Output the [x, y] coordinate of the center of the cell containing the given text.  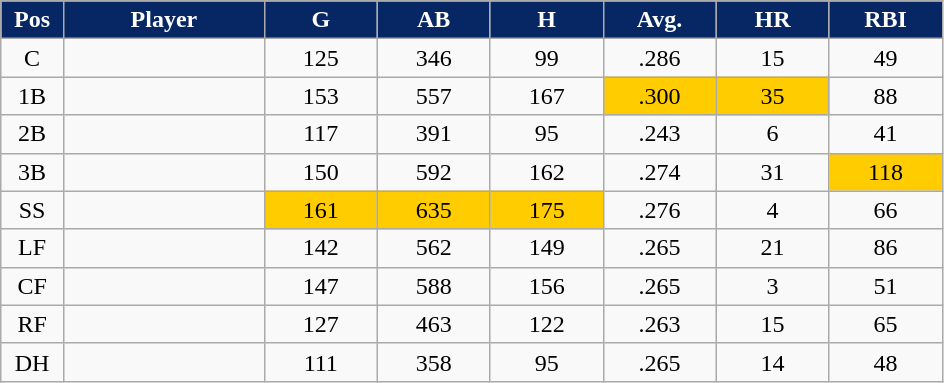
635 [434, 210]
LF [32, 248]
31 [772, 172]
147 [320, 286]
4 [772, 210]
99 [546, 58]
Player [164, 20]
.243 [660, 134]
51 [886, 286]
111 [320, 362]
149 [546, 248]
3 [772, 286]
150 [320, 172]
DH [32, 362]
HR [772, 20]
Avg. [660, 20]
161 [320, 210]
RF [32, 324]
21 [772, 248]
118 [886, 172]
153 [320, 96]
6 [772, 134]
49 [886, 58]
156 [546, 286]
.300 [660, 96]
35 [772, 96]
G [320, 20]
117 [320, 134]
391 [434, 134]
.286 [660, 58]
2B [32, 134]
14 [772, 362]
65 [886, 324]
588 [434, 286]
.276 [660, 210]
Pos [32, 20]
162 [546, 172]
C [32, 58]
3B [32, 172]
358 [434, 362]
.263 [660, 324]
SS [32, 210]
175 [546, 210]
66 [886, 210]
125 [320, 58]
H [546, 20]
167 [546, 96]
1B [32, 96]
346 [434, 58]
122 [546, 324]
AB [434, 20]
592 [434, 172]
557 [434, 96]
463 [434, 324]
127 [320, 324]
88 [886, 96]
CF [32, 286]
.274 [660, 172]
142 [320, 248]
562 [434, 248]
48 [886, 362]
41 [886, 134]
RBI [886, 20]
86 [886, 248]
